Locate the cell with the specified text and output its [X, Y] center coordinate. 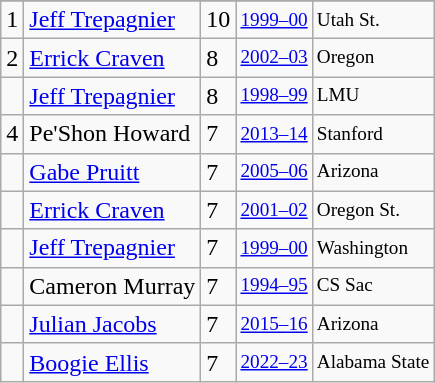
2022–23 [274, 362]
2 [12, 58]
Julian Jacobs [112, 324]
Oregon St. [373, 210]
Boogie Ellis [112, 362]
Gabe Pruitt [112, 172]
2002–03 [274, 58]
Oregon [373, 58]
Stanford [373, 134]
Utah St. [373, 20]
1 [12, 20]
Alabama State [373, 362]
1994–95 [274, 286]
4 [12, 134]
2005–06 [274, 172]
CS Sac [373, 286]
Pe'Shon Howard [112, 134]
2013–14 [274, 134]
Cameron Murray [112, 286]
1998–99 [274, 96]
Washington [373, 248]
LMU [373, 96]
10 [218, 20]
2015–16 [274, 324]
2001–02 [274, 210]
